Scan for the cell matching the given text and deliver its (X, Y) coordinate at center. 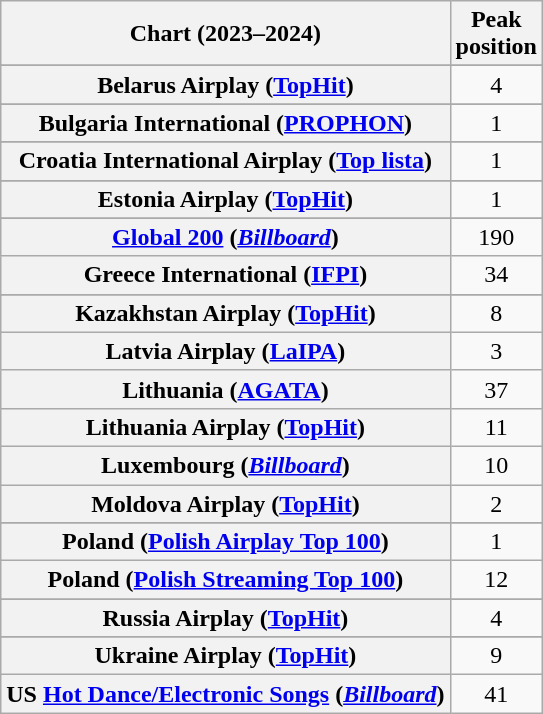
12 (496, 580)
Bulgaria International (PROPHON) (226, 123)
190 (496, 237)
Russia Airplay (TopHit) (226, 618)
Poland (Polish Airplay Top 100) (226, 542)
2 (496, 503)
Greece International (IFPI) (226, 275)
Chart (2023–2024) (226, 34)
3 (496, 351)
9 (496, 656)
Global 200 (Billboard) (226, 237)
34 (496, 275)
Lithuania Airplay (TopHit) (226, 427)
Lithuania (AGATA) (226, 389)
US Hot Dance/Electronic Songs (Billboard) (226, 694)
11 (496, 427)
8 (496, 313)
Estonia Airplay (TopHit) (226, 199)
Croatia International Airplay (Top lista) (226, 161)
Luxembourg (Billboard) (226, 465)
41 (496, 694)
Moldova Airplay (TopHit) (226, 503)
Ukraine Airplay (TopHit) (226, 656)
Latvia Airplay (LaIPA) (226, 351)
Peakposition (496, 34)
10 (496, 465)
Poland (Polish Streaming Top 100) (226, 580)
Belarus Airplay (TopHit) (226, 85)
Kazakhstan Airplay (TopHit) (226, 313)
37 (496, 389)
